Detect which cell encompasses the target text, then output its (x, y) center coordinate. 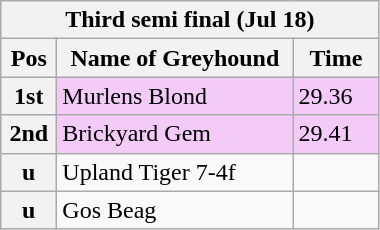
Gos Beag (175, 210)
2nd (29, 134)
29.41 (336, 134)
Time (336, 58)
Upland Tiger 7-4f (175, 172)
Murlens Blond (175, 96)
1st (29, 96)
Pos (29, 58)
29.36 (336, 96)
Name of Greyhound (175, 58)
Third semi final (Jul 18) (190, 20)
Brickyard Gem (175, 134)
